From the cell containing the given text, extract its center point as [x, y] coordinate. 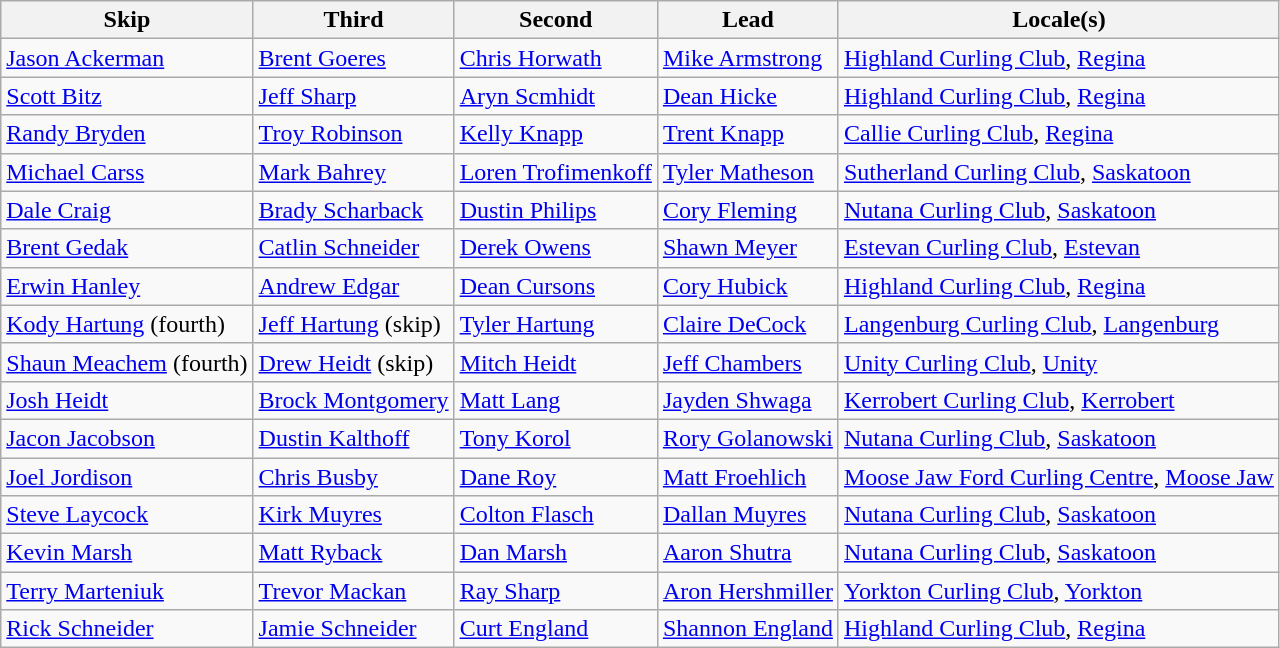
Chris Busby [354, 477]
Mitch Heidt [556, 362]
Terry Marteniuk [127, 591]
Derek Owens [556, 248]
Kirk Muyres [354, 515]
Scott Bitz [127, 96]
Kody Hartung (fourth) [127, 324]
Ray Sharp [556, 591]
Jamie Schneider [354, 629]
Tyler Hartung [556, 324]
Claire DeCock [748, 324]
Cory Hubick [748, 286]
Shannon England [748, 629]
Dallan Muyres [748, 515]
Joel Jordison [127, 477]
Mark Bahrey [354, 172]
Erwin Hanley [127, 286]
Jayden Shwaga [748, 400]
Matt Ryback [354, 553]
Dean Cursons [556, 286]
Matt Froehlich [748, 477]
Andrew Edgar [354, 286]
Second [556, 20]
Dale Craig [127, 210]
Cory Fleming [748, 210]
Dan Marsh [556, 553]
Colton Flasch [556, 515]
Catlin Schneider [354, 248]
Michael Carss [127, 172]
Langenburg Curling Club, Langenburg [1058, 324]
Dustin Philips [556, 210]
Callie Curling Club, Regina [1058, 134]
Rick Schneider [127, 629]
Aaron Shutra [748, 553]
Jacon Jacobson [127, 438]
Skip [127, 20]
Yorkton Curling Club, Yorkton [1058, 591]
Steve Laycock [127, 515]
Tony Korol [556, 438]
Tyler Matheson [748, 172]
Dean Hicke [748, 96]
Curt England [556, 629]
Locale(s) [1058, 20]
Brock Montgomery [354, 400]
Trevor Mackan [354, 591]
Drew Heidt (skip) [354, 362]
Brent Gedak [127, 248]
Randy Bryden [127, 134]
Shaun Meachem (fourth) [127, 362]
Matt Lang [556, 400]
Jeff Chambers [748, 362]
Kerrobert Curling Club, Kerrobert [1058, 400]
Aryn Scmhidt [556, 96]
Shawn Meyer [748, 248]
Third [354, 20]
Josh Heidt [127, 400]
Kevin Marsh [127, 553]
Aron Hershmiller [748, 591]
Chris Horwath [556, 58]
Sutherland Curling Club, Saskatoon [1058, 172]
Kelly Knapp [556, 134]
Jeff Hartung (skip) [354, 324]
Troy Robinson [354, 134]
Moose Jaw Ford Curling Centre, Moose Jaw [1058, 477]
Mike Armstrong [748, 58]
Estevan Curling Club, Estevan [1058, 248]
Brady Scharback [354, 210]
Trent Knapp [748, 134]
Lead [748, 20]
Jason Ackerman [127, 58]
Dustin Kalthoff [354, 438]
Unity Curling Club, Unity [1058, 362]
Loren Trofimenkoff [556, 172]
Jeff Sharp [354, 96]
Brent Goeres [354, 58]
Rory Golanowski [748, 438]
Dane Roy [556, 477]
